Output the (X, Y) coordinate of the center of the cell containing the given text.  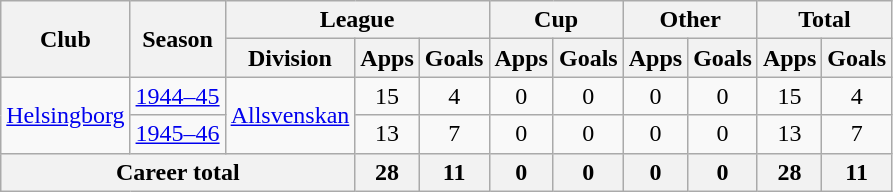
Career total (178, 172)
Helsingborg (66, 115)
Cup (556, 20)
1944–45 (178, 96)
Allsvenskan (290, 115)
1945–46 (178, 134)
Total (824, 20)
League (357, 20)
Club (66, 39)
Division (290, 58)
Season (178, 39)
Other (690, 20)
